From the cell containing the given text, extract its center point as (X, Y) coordinate. 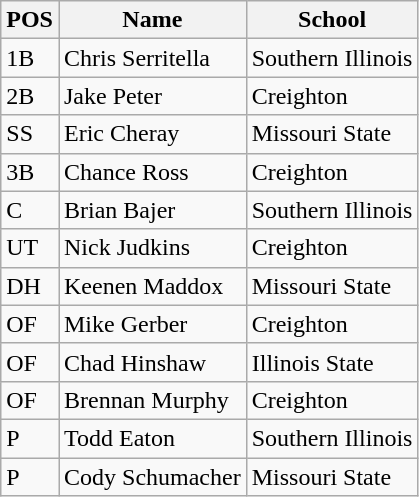
Chad Hinshaw (152, 362)
1B (30, 58)
Nick Judkins (152, 248)
C (30, 210)
Name (152, 20)
Todd Eaton (152, 438)
Mike Gerber (152, 324)
SS (30, 134)
Chris Serritella (152, 58)
Jake Peter (152, 96)
Brennan Murphy (152, 400)
UT (30, 248)
Chance Ross (152, 172)
Cody Schumacher (152, 477)
Brian Bajer (152, 210)
Keenen Maddox (152, 286)
3B (30, 172)
POS (30, 20)
Illinois State (332, 362)
2B (30, 96)
School (332, 20)
Eric Cheray (152, 134)
DH (30, 286)
